Provide the (x, y) coordinate of the cell's center where the given text is located.  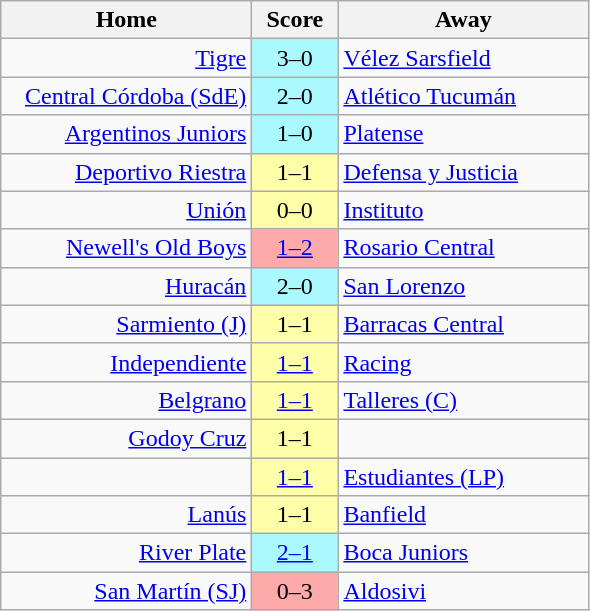
Sarmiento (J) (126, 324)
Tigre (126, 58)
Estudiantes (LP) (464, 477)
0–3 (295, 591)
Score (295, 20)
Godoy Cruz (126, 438)
Central Córdoba (SdE) (126, 96)
Atlético Tucumán (464, 96)
Huracán (126, 286)
1–2 (295, 248)
Independiente (126, 362)
River Plate (126, 553)
Rosario Central (464, 248)
Banfield (464, 515)
Lanús (126, 515)
Newell's Old Boys (126, 248)
Argentinos Juniors (126, 134)
1–0 (295, 134)
3–0 (295, 58)
Boca Juniors (464, 553)
San Martín (SJ) (126, 591)
Deportivo Riestra (126, 172)
Aldosivi (464, 591)
Unión (126, 210)
0–0 (295, 210)
2–1 (295, 553)
Away (464, 20)
Home (126, 20)
San Lorenzo (464, 286)
Vélez Sarsfield (464, 58)
Talleres (C) (464, 400)
Barracas Central (464, 324)
Instituto (464, 210)
Platense (464, 134)
Racing (464, 362)
Defensa y Justicia (464, 172)
Belgrano (126, 400)
